Search for the cell housing the specified text and yield its (X, Y) center coordinate. 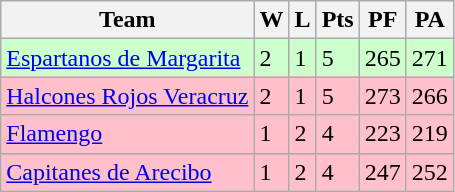
W (272, 20)
252 (430, 172)
PF (382, 20)
223 (382, 134)
265 (382, 58)
271 (430, 58)
L (302, 20)
247 (382, 172)
PA (430, 20)
Halcones Rojos Veracruz (128, 96)
Espartanos de Margarita (128, 58)
Capitanes de Arecibo (128, 172)
219 (430, 134)
Pts (338, 20)
273 (382, 96)
266 (430, 96)
Flamengo (128, 134)
Team (128, 20)
